Return the (X, Y) coordinate for the center point of the cell that contains the specified text.  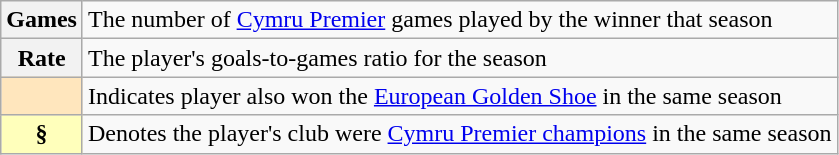
Indicates player also won the European Golden Shoe in the same season (460, 96)
The number of Cymru Premier games played by the winner that season (460, 20)
The player's goals-to-games ratio for the season (460, 58)
Denotes the player's club were Cymru Premier champions in the same season (460, 134)
Rate (42, 58)
§ (42, 134)
Games (42, 20)
